From the cell containing the given text, extract its center point as (x, y) coordinate. 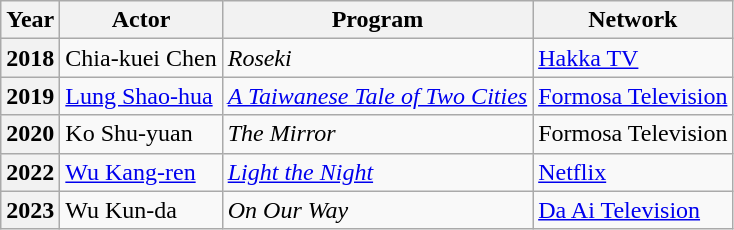
Actor (141, 20)
Hakka TV (633, 58)
Da Ai Television (633, 210)
Network (633, 20)
Netflix (633, 172)
Program (377, 20)
Wu Kang-ren (141, 172)
A Taiwanese Tale of Two Cities (377, 96)
Lung Shao-hua (141, 96)
2018 (30, 58)
Ko Shu-yuan (141, 134)
Chia-kuei Chen (141, 58)
Light the Night (377, 172)
On Our Way (377, 210)
2023 (30, 210)
2020 (30, 134)
The Mirror (377, 134)
2019 (30, 96)
2022 (30, 172)
Wu Kun-da (141, 210)
Roseki (377, 58)
Year (30, 20)
